Output the [X, Y] coordinate of the center of the cell containing the given text.  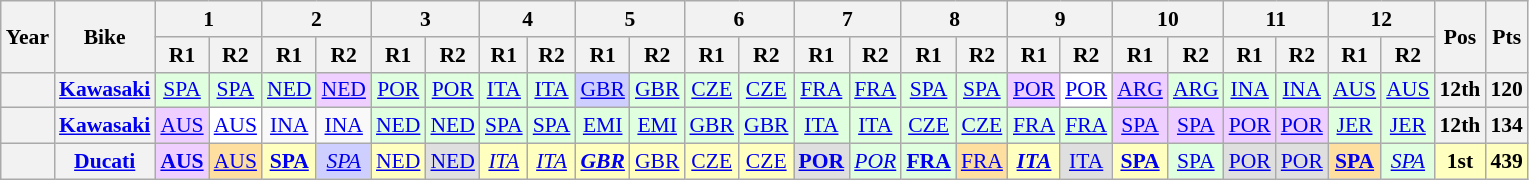
7 [848, 19]
Year [28, 36]
9 [1060, 19]
3 [426, 19]
11 [1276, 19]
134 [1506, 126]
Pts [1506, 36]
439 [1506, 162]
1 [208, 19]
8 [954, 19]
4 [528, 19]
1st [1460, 162]
Pos [1460, 36]
Bike [104, 36]
6 [738, 19]
2 [316, 19]
5 [630, 19]
10 [1168, 19]
120 [1506, 90]
12 [1382, 19]
Ducati [104, 162]
